Find where the given text appears and provide that cell's center as [x, y] coordinate. 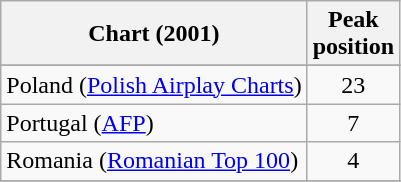
Portugal (AFP) [154, 123]
Peakposition [353, 34]
Chart (2001) [154, 34]
23 [353, 85]
4 [353, 161]
Romania (Romanian Top 100) [154, 161]
Poland (Polish Airplay Charts) [154, 85]
7 [353, 123]
